Provide the [X, Y] coordinate of the cell's center where the given text is located.  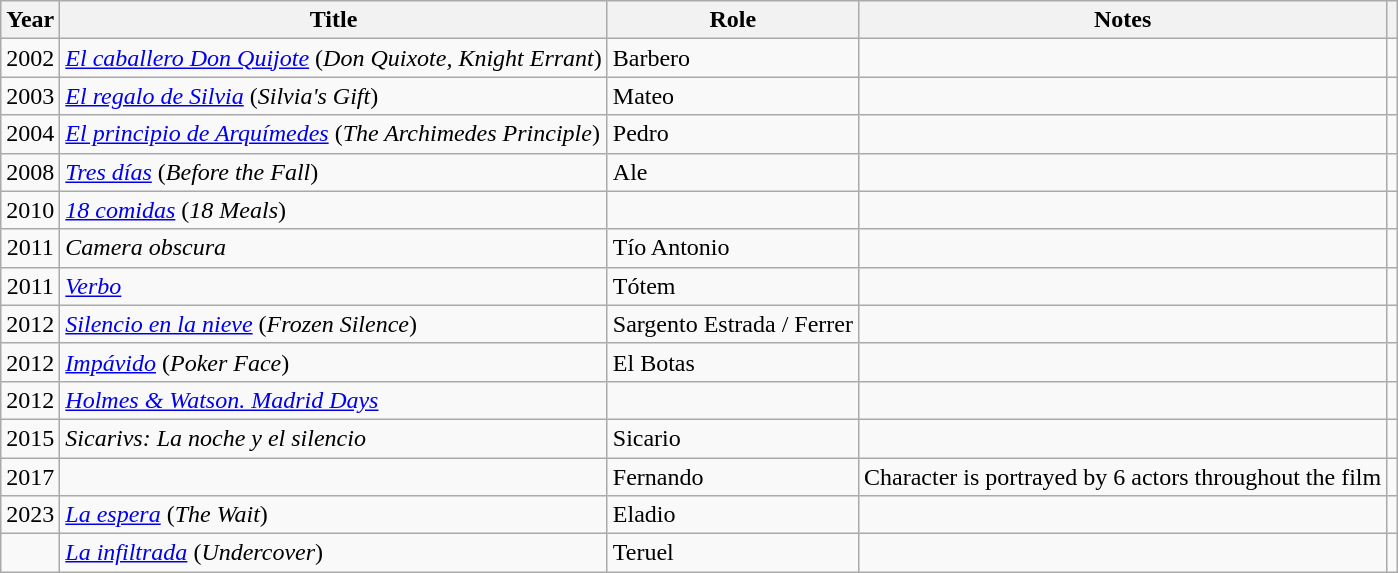
Mateo [732, 96]
2015 [30, 438]
Sicarivs: La noche y el silencio [334, 438]
2010 [30, 210]
El principio de Arquímedes (The Archimedes Principle) [334, 134]
Sargento Estrada / Ferrer [732, 324]
Tótem [732, 286]
2004 [30, 134]
Character is portrayed by 6 actors throughout the film [1122, 477]
Barbero [732, 58]
Fernando [732, 477]
Tío Antonio [732, 248]
Impávido (Poker Face) [334, 362]
2017 [30, 477]
Role [732, 20]
Holmes & Watson. Madrid Days [334, 400]
Verbo [334, 286]
Year [30, 20]
La espera (The Wait) [334, 515]
Teruel [732, 553]
2008 [30, 172]
Title [334, 20]
2023 [30, 515]
2002 [30, 58]
La infiltrada (Undercover) [334, 553]
Notes [1122, 20]
El caballero Don Quijote (Don Quixote, Knight Errant) [334, 58]
Pedro [732, 134]
Eladio [732, 515]
Ale [732, 172]
El Botas [732, 362]
Tres días (Before the Fall) [334, 172]
Silencio en la nieve (Frozen Silence) [334, 324]
El regalo de Silvia (Silvia's Gift) [334, 96]
Camera obscura [334, 248]
2003 [30, 96]
Sicario [732, 438]
18 comidas (18 Meals) [334, 210]
